Provide the [x, y] coordinate of the cell's center where the given text is located.  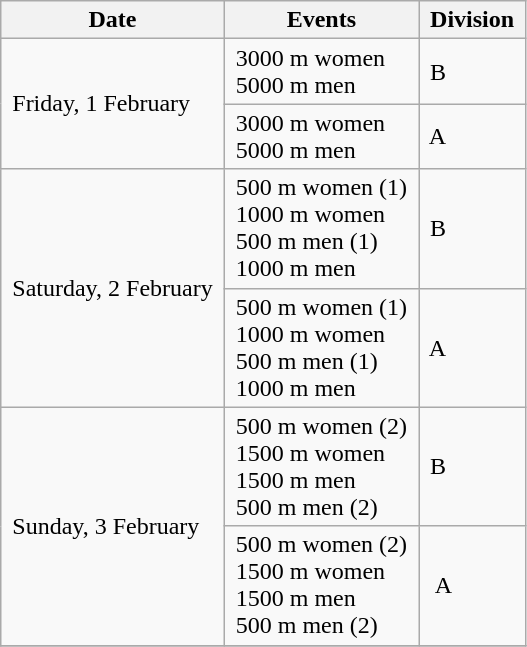
Saturday, 2 February [112, 288]
Division [472, 20]
Friday, 1 February [112, 104]
Date [112, 20]
Sunday, 3 February [112, 526]
Events [321, 20]
